Identify which cell holds the provided text, then report its [X, Y] central coordinate. 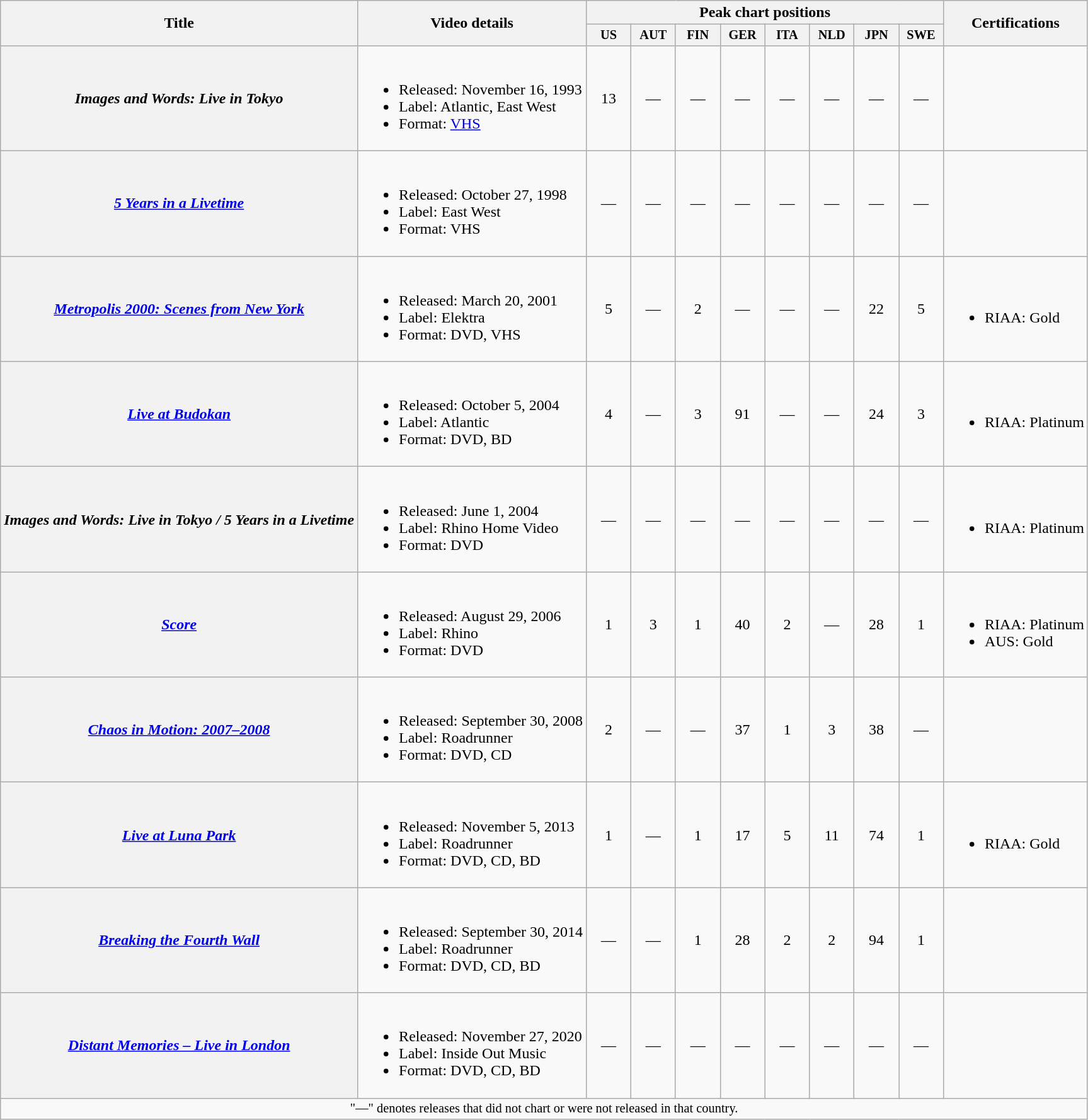
94 [877, 940]
Metropolis 2000: Scenes from New York [179, 309]
Released: October 5, 2004Label: AtlanticFormat: DVD, BD [472, 414]
38 [877, 729]
Released: June 1, 2004Label: Rhino Home VideoFormat: DVD [472, 519]
Distant Memories – Live in London [179, 1046]
17 [742, 835]
AUT [653, 35]
ITA [787, 35]
SWE [921, 35]
Released: August 29, 2006Label: RhinoFormat: DVD [472, 625]
4 [609, 414]
Chaos in Motion: 2007–2008 [179, 729]
91 [742, 414]
5 Years in a Livetime [179, 204]
Released: October 27, 1998Label: East WestFormat: VHS [472, 204]
11 [832, 835]
GER [742, 35]
22 [877, 309]
Video details [472, 23]
Live at Budokan [179, 414]
Certifications [1016, 23]
40 [742, 625]
Released: March 20, 2001Label: ElektraFormat: DVD, VHS [472, 309]
"—" denotes releases that did not chart or were not released in that country. [544, 1109]
37 [742, 729]
Score [179, 625]
FIN [698, 35]
Released: November 5, 2013Label: RoadrunnerFormat: DVD, CD, BD [472, 835]
Released: September 30, 2008Label: RoadrunnerFormat: DVD, CD [472, 729]
Released: November 27, 2020Label: Inside Out MusicFormat: DVD, CD, BD [472, 1046]
13 [609, 98]
74 [877, 835]
Released: September 30, 2014Label: RoadrunnerFormat: DVD, CD, BD [472, 940]
24 [877, 414]
RIAA: PlatinumAUS: Gold [1016, 625]
NLD [832, 35]
Breaking the Fourth Wall [179, 940]
Live at Luna Park [179, 835]
Images and Words: Live in Tokyo [179, 98]
Released: November 16, 1993Label: Atlantic, East WestFormat: VHS [472, 98]
Title [179, 23]
Images and Words: Live in Tokyo / 5 Years in a Livetime [179, 519]
JPN [877, 35]
US [609, 35]
Peak chart positions [765, 13]
